Detect which cell encompasses the target text, then output its [X, Y] center coordinate. 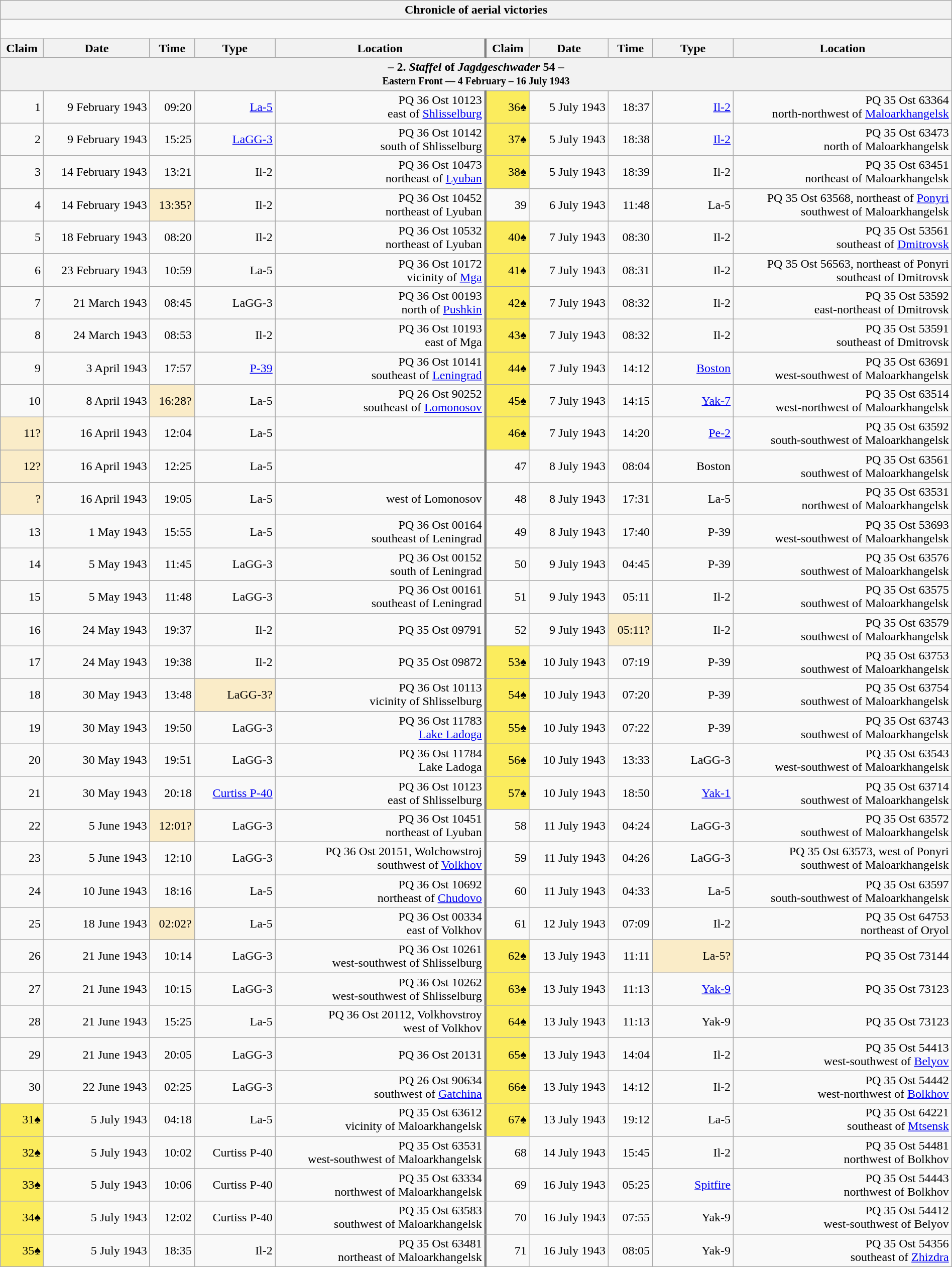
40♠ [508, 237]
17 [22, 662]
09:20 [172, 106]
PQ 35 Ost 63364 north-northwest of Maloarkhangelsk [843, 106]
? [22, 499]
PQ 35 Ost 53591 southeast of Dmitrovsk [843, 335]
23 February 1943 [97, 270]
12:01? [172, 826]
PQ 35 Ost 63543 west-southwest of Maloarkhangelsk [843, 760]
11:45 [172, 564]
18 February 1943 [97, 237]
Yak-7 [693, 401]
10:15 [172, 989]
PQ 35 Ost 54481 northwest of Bolkhov [843, 1152]
PQ 35 Ost 09872 [380, 662]
39 [508, 205]
10:14 [172, 956]
68 [508, 1152]
12 July 1943 [568, 924]
14:04 [631, 1055]
3 [22, 172]
6 [22, 270]
13:33 [631, 760]
13:48 [172, 695]
14 [22, 564]
50 [508, 564]
45♠ [508, 401]
PQ 35 Ost 63691 west-southwest of Maloarkhangelsk [843, 368]
west of Lomonosov [380, 499]
PQ 35 Ost 63481 northeast of Maloarkhangelsk [380, 1250]
70 [508, 1217]
04:24 [631, 826]
10:02 [172, 1152]
PQ 35 Ost 53592 east-northeast of Dmitrovsk [843, 302]
12:25 [172, 466]
58 [508, 826]
46♠ [508, 434]
44♠ [508, 368]
55♠ [508, 727]
08:30 [631, 237]
PQ 35 Ost 63531 west-southwest of Maloarkhangelsk [380, 1152]
60 [508, 891]
64♠ [508, 1021]
PQ 35 Ost 63714 southwest of Maloarkhangelsk [843, 792]
66♠ [508, 1087]
9 [22, 368]
17:57 [172, 368]
PQ 36 Ost 10451 northeast of Lyuban [380, 826]
PQ 36 Ost 00164 southeast of Leningrad [380, 531]
07:09 [631, 924]
15:45 [631, 1152]
10 [22, 401]
PQ 36 Ost 10262 west-southwest of Shlisselburg [380, 989]
PQ 35 Ost 63473 north of Maloarkhangelsk [843, 140]
PQ 35 Ost 63576 southwest of Maloarkhangelsk [843, 564]
Spitfire [693, 1185]
08:45 [172, 302]
13:21 [172, 172]
26 [22, 956]
17:31 [631, 499]
PQ 35 Ost 63451 northeast of Maloarkhangelsk [843, 172]
18:50 [631, 792]
19 [22, 727]
13:35? [172, 205]
19:05 [172, 499]
19:51 [172, 760]
34♠ [22, 1217]
17:40 [631, 531]
5 [22, 237]
PQ 35 Ost 63592 south-southwest of Maloarkhangelsk [843, 434]
24 March 1943 [97, 335]
18:38 [631, 140]
10 June 1943 [97, 891]
15 [22, 597]
27 [22, 989]
PQ 36 Ost 20131 [380, 1055]
12:10 [172, 858]
16 [22, 630]
23 [22, 858]
42♠ [508, 302]
Yak-1 [693, 792]
PQ 35 Ost 63583 southwest of Maloarkhangelsk [380, 1217]
18:37 [631, 106]
37♠ [508, 140]
PQ 36 Ost 10193east of Mga [380, 335]
PQ 36 Ost 10473 northeast of Lyuban [380, 172]
PQ 36 Ost 00193 north of Pushkin [380, 302]
28 [22, 1021]
PQ 36 Ost 20112, Volkhovstroywest of Volkhov [380, 1021]
6 July 1943 [568, 205]
12:02 [172, 1217]
33♠ [22, 1185]
04:26 [631, 858]
11? [22, 434]
36♠ [508, 106]
19:12 [631, 1120]
56♠ [508, 760]
54♠ [508, 695]
16:28? [172, 401]
PQ 35 Ost 63531 northwest of Maloarkhangelsk [843, 499]
PQ 35 Ost 53561 southeast of Dmitrovsk [843, 237]
PQ 36 Ost 10692 northeast of Chudovo [380, 891]
51 [508, 597]
53♠ [508, 662]
07:22 [631, 727]
PQ 35 Ost 53693 west-southwest of Maloarkhangelsk [843, 531]
3 April 1943 [97, 368]
18:35 [172, 1250]
1 [22, 106]
05:25 [631, 1185]
PQ 26 Ost 90252 southeast of Lomonosov [380, 401]
PQ 35 Ost 63573, west of Ponyri southwest of Maloarkhangelsk [843, 858]
PQ 36 Ost 10142south of Shlisselburg [380, 140]
PQ 35 Ost 56563, northeast of Ponyri southeast of Dmitrovsk [843, 270]
22 [22, 826]
PQ 36 Ost 10261 west-southwest of Shlisselburg [380, 956]
41♠ [508, 270]
8 [22, 335]
19:37 [172, 630]
62♠ [508, 956]
02:02? [172, 924]
18:39 [631, 172]
PQ 36 Ost 11783Lake Ladoga [380, 727]
19:50 [172, 727]
18 June 1943 [97, 924]
PQ 35 Ost 63753 southwest of Maloarkhangelsk [843, 662]
20 [22, 760]
8 April 1943 [97, 401]
LaGG-3? [235, 695]
61 [508, 924]
18 [22, 695]
PQ 36 Ost 00161 southeast of Leningrad [380, 597]
PQ 36 Ost 10172vicinity of Mga [380, 270]
PQ 35 Ost 63561 southwest of Maloarkhangelsk [843, 466]
52 [508, 630]
La-5? [693, 956]
08:05 [631, 1250]
07:20 [631, 695]
PQ 35 Ost 63597 south-southwest of Maloarkhangelsk [843, 891]
PQ 35 Ost 63334 northwest of Maloarkhangelsk [380, 1185]
PQ 35 Ost 63612vicinity of Maloarkhangelsk [380, 1120]
PQ 35 Ost 54413 west-southwest of Belyov [843, 1055]
02:25 [172, 1087]
05:11 [631, 597]
PQ 36 Ost 10532 northeast of Lyuban [380, 237]
18:16 [172, 891]
2 [22, 140]
31♠ [22, 1120]
07:19 [631, 662]
PQ 36 Ost 10141 southeast of Leningrad [380, 368]
59 [508, 858]
22 June 1943 [97, 1087]
38♠ [508, 172]
14:15 [631, 401]
47 [508, 466]
PQ 36 Ost 11784Lake Ladoga [380, 760]
PQ 35 Ost 63743 southwest of Maloarkhangelsk [843, 727]
14 July 1943 [568, 1152]
29 [22, 1055]
PQ 35 Ost 63568, northeast of Ponyri southwest of Maloarkhangelsk [843, 205]
PQ 35 Ost 63579 southwest of Maloarkhangelsk [843, 630]
14:20 [631, 434]
PQ 35 Ost 54443 northwest of Bolkhov [843, 1185]
11:11 [631, 956]
43♠ [508, 335]
PQ 35 Ost 63514 west-northwest of Maloarkhangelsk [843, 401]
Pe-2 [693, 434]
35♠ [22, 1250]
04:45 [631, 564]
PQ 35 Ost 09791 [380, 630]
PQ 35 Ost 64753 northeast of Oryol [843, 924]
08:53 [172, 335]
15:55 [172, 531]
Chronicle of aerial victories [476, 10]
PQ 36 Ost 20151, Wolchowstrojsouthwest of Volkhov [380, 858]
PQ 35 Ost 63754 southwest of Maloarkhangelsk [843, 695]
07:55 [631, 1217]
– 2. Staffel of Jagdgeschwader 54 –Eastern Front — 4 February – 16 July 1943 [476, 74]
12? [22, 466]
1 May 1943 [97, 531]
PQ 35 Ost 54356 southeast of Zhizdra [843, 1250]
PQ 36 Ost 00152 south of Leningrad [380, 564]
20:05 [172, 1055]
48 [508, 499]
49 [508, 531]
PQ 35 Ost 64221 southeast of Mtsensk [843, 1120]
10:06 [172, 1185]
12:04 [172, 434]
PQ 35 Ost 54412 west-southwest of Belyov [843, 1217]
63♠ [508, 989]
67♠ [508, 1120]
08:04 [631, 466]
19:38 [172, 662]
25 [22, 924]
PQ 36 Ost 10113vicinity of Shlisselburg [380, 695]
69 [508, 1185]
7 [22, 302]
10:59 [172, 270]
65♠ [508, 1055]
08:20 [172, 237]
PQ 35 Ost 63572 southwest of Maloarkhangelsk [843, 826]
08:31 [631, 270]
21 March 1943 [97, 302]
04:33 [631, 891]
PQ 36 Ost 00334east of Volkhov [380, 924]
57♠ [508, 792]
4 [22, 205]
PQ 26 Ost 90634 southwest of Gatchina [380, 1087]
30 [22, 1087]
05:11? [631, 630]
71 [508, 1250]
20:18 [172, 792]
32♠ [22, 1152]
21 [22, 792]
13 [22, 531]
PQ 35 Ost 63575 southwest of Maloarkhangelsk [843, 597]
PQ 35 Ost 73144 [843, 956]
PQ 35 Ost 54442 west-northwest of Bolkhov [843, 1087]
24 [22, 891]
PQ 36 Ost 10452 northeast of Lyuban [380, 205]
04:18 [172, 1120]
